Search for the cell housing the specified text and yield its [x, y] center coordinate. 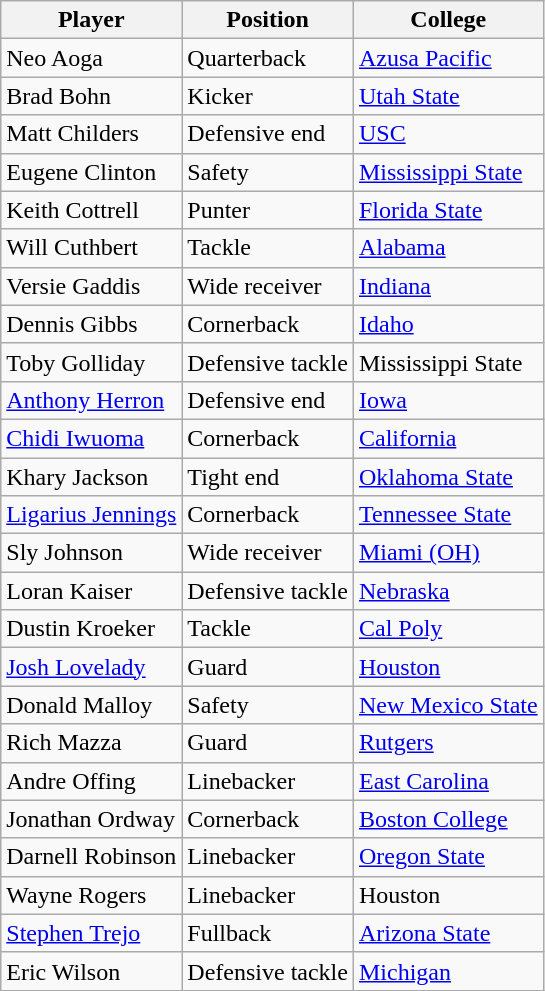
Sly Johnson [92, 553]
Rich Mazza [92, 743]
Punter [268, 210]
Keith Cottrell [92, 210]
Rutgers [448, 743]
Player [92, 20]
Fullback [268, 933]
Azusa Pacific [448, 58]
Tight end [268, 477]
Eugene Clinton [92, 172]
Donald Malloy [92, 705]
Eric Wilson [92, 971]
Dustin Kroeker [92, 629]
East Carolina [448, 781]
Wayne Rogers [92, 895]
Khary Jackson [92, 477]
Nebraska [448, 591]
Oklahoma State [448, 477]
Indiana [448, 286]
Toby Golliday [92, 362]
Neo Aoga [92, 58]
Quarterback [268, 58]
Brad Bohn [92, 96]
USC [448, 134]
Iowa [448, 400]
Florida State [448, 210]
Ligarius Jennings [92, 515]
Anthony Herron [92, 400]
Oregon State [448, 857]
Boston College [448, 819]
Utah State [448, 96]
Stephen Trejo [92, 933]
California [448, 438]
Alabama [448, 248]
Miami (OH) [448, 553]
Matt Childers [92, 134]
Darnell Robinson [92, 857]
Cal Poly [448, 629]
Michigan [448, 971]
Tennessee State [448, 515]
Loran Kaiser [92, 591]
Idaho [448, 324]
Arizona State [448, 933]
Dennis Gibbs [92, 324]
College [448, 20]
Josh Lovelady [92, 667]
Jonathan Ordway [92, 819]
Kicker [268, 96]
Versie Gaddis [92, 286]
New Mexico State [448, 705]
Will Cuthbert [92, 248]
Chidi Iwuoma [92, 438]
Andre Offing [92, 781]
Position [268, 20]
